For the text-containing cell, return its midpoint in [x, y] coordinate format. 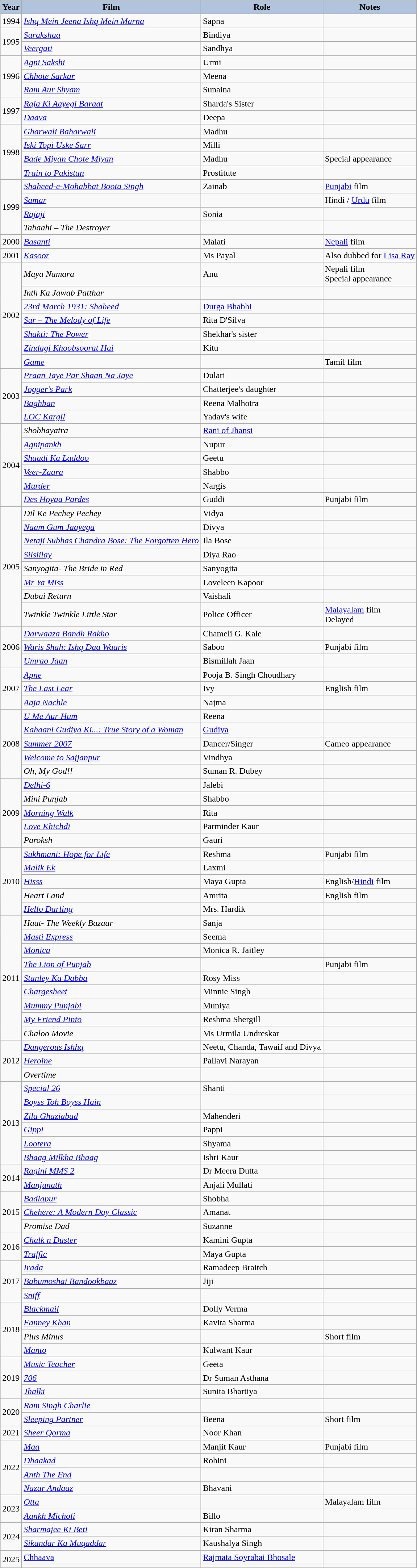
Ishri Kaur [262, 1157]
Sapna [262, 21]
Ram Aur Shyam [112, 90]
1995 [11, 42]
Raja Ki Aayegi Baraat [112, 104]
Dhaakad [112, 1460]
Gauri [262, 840]
Delhi-6 [112, 785]
Rajmata Soyrabai Bhosale [262, 1557]
Rani of Jhansi [262, 431]
2003 [11, 396]
Sleeping Partner [112, 1419]
Gharwali Baharwali [112, 131]
Overtime [112, 1075]
Heart Land [112, 895]
Chhote Sarkar [112, 76]
Film [112, 7]
Urmi [262, 62]
Kulwant Kaur [262, 1350]
Plus Minus [112, 1337]
Ms Payal [262, 255]
Special appearance [370, 159]
Guddi [262, 499]
2004 [11, 465]
2020 [11, 1412]
Malik Ek [112, 868]
2021 [11, 1433]
Twinkle Twinkle Little Star [112, 614]
Suman R. Dubey [262, 771]
Ishq Mein Jeena Ishq Mein Marna [112, 21]
Loveleen Kapoor [262, 582]
Ram Singh Charlie [112, 1405]
Ramadeep Braitch [262, 1267]
Seema [262, 937]
Ms Urmila Undreskar [262, 1033]
Sharda's Sister [262, 104]
Maya Namara [112, 274]
Amrita [262, 895]
Gudiya [262, 730]
Kahaani Gudiya Ki...: True Story of a Woman [112, 730]
Maa [112, 1447]
Zila Ghaziabad [112, 1116]
Rajaji [112, 214]
Sanyogita [262, 568]
Morning Walk [112, 812]
Love Khichdi [112, 826]
Badlapur [112, 1199]
Muniya [262, 1005]
Rohini [262, 1460]
Sikandar Ka Muqaddar [112, 1543]
Mrs. Hardik [262, 909]
Malati [262, 242]
Aaja Nachle [112, 702]
Sandhya [262, 49]
1999 [11, 207]
706 [112, 1378]
Silsiilay [112, 555]
Sanja [262, 923]
Pooja B. Singh Choudhary [262, 675]
2014 [11, 1178]
2005 [11, 566]
Police Officer [262, 614]
2024 [11, 1536]
Chehere: A Modern Day Classic [112, 1212]
2023 [11, 1509]
Basanti [112, 242]
2019 [11, 1378]
Samar [112, 200]
Beena [262, 1419]
Shakti: The Power [112, 334]
Vindhya [262, 757]
Zindagi Khoobsoorat Hai [112, 348]
Nepali film [370, 242]
Aankh Micholi [112, 1516]
Naam Gum Jaayega [112, 527]
Mini Punjab [112, 799]
Summer 2007 [112, 744]
Dulari [262, 375]
2013 [11, 1123]
Bhavani [262, 1488]
2008 [11, 744]
Masti Express [112, 937]
Parminder Kaur [262, 826]
Blackmail [112, 1309]
Chameli G. Kale [262, 634]
Kavita Sharma [262, 1323]
Iski Topi Uske Sarr [112, 145]
Dangerous Ishhq [112, 1047]
2012 [11, 1061]
Nargis [262, 486]
Boyss Toh Boyss Hain [112, 1102]
Rosy Miss [262, 978]
Train to Pakistan [112, 173]
Kamini Gupta [262, 1240]
Sunita Bhartiya [262, 1392]
Inth Ka Jawab Patthar [112, 293]
Saboo [262, 647]
Music Teacher [112, 1364]
Ragini MMS 2 [112, 1171]
Shaadi Ka Laddoo [112, 458]
Umrao Jaan [112, 661]
Irada [112, 1267]
Mahenderi [262, 1116]
Rita D'Silva [262, 320]
Daava [112, 117]
Sur – The Melody of Life [112, 320]
Shaheed-e-Mohabbat Boota Singh [112, 187]
Nepali film Special appearance [370, 274]
Manto [112, 1350]
Reshma [262, 854]
Chargesheet [112, 992]
Dr Suman Asthana [262, 1378]
Kitu [262, 348]
Malayalam film Delayed [370, 614]
Role [262, 7]
2011 [11, 978]
2009 [11, 812]
Notes [370, 7]
Sanyogita- The Bride in Red [112, 568]
Chalk n Duster [112, 1240]
Lootera [112, 1143]
Agnipankh [112, 444]
Reena Malhotra [262, 403]
Pallavi Narayan [262, 1061]
Gippi [112, 1130]
Hisss [112, 882]
Haat- The Weekly Bazaar [112, 923]
Agni Sakshi [112, 62]
2017 [11, 1281]
2015 [11, 1212]
Jhalki [112, 1392]
Sharmajee Ki Beti [112, 1530]
Jalebi [262, 785]
2016 [11, 1247]
Vaishali [262, 596]
Oh, My God!! [112, 771]
Tabaahi – The Destroyer [112, 228]
Anth The End [112, 1474]
Neetu, Chanda, Tawaif and Divya [262, 1047]
Vidya [262, 513]
The Last Lear [112, 689]
Sheer Qorma [112, 1433]
Manjit Kaur [262, 1447]
Sukhmani: Hope for Life [112, 854]
Shobhayatra [112, 431]
Babumoshai Bandookbaaz [112, 1281]
Promise Dad [112, 1226]
Bismillah Jaan [262, 661]
Dolly Verma [262, 1309]
Geetu [262, 458]
Suzanne [262, 1226]
Sniff [112, 1295]
Jiji [262, 1281]
Dubai Return [112, 596]
2018 [11, 1330]
Veer-Zaara [112, 472]
Bade Miyan Chote Miyan [112, 159]
The Lion of Punjab [112, 964]
Minnie Singh [262, 992]
Divya [262, 527]
Ivy [262, 689]
Monica [112, 950]
Anu [262, 274]
Geeta [262, 1364]
Shyama [262, 1143]
Diya Rao [262, 555]
Pappi [262, 1130]
Mr Ya Miss [112, 582]
2002 [11, 315]
Apne [112, 675]
Hello Darling [112, 909]
Reena [262, 716]
Year [11, 7]
Darwaaza Bandh Rakho [112, 634]
Kaushalya Singh [262, 1543]
Amanat [262, 1212]
LOC Kargil [112, 417]
Surakshaa [112, 35]
Durga Bhabhi [262, 306]
Paroksh [112, 840]
Hindi / Urdu film [370, 200]
Netaji Subhas Chandra Bose: The Forgotten Hero [112, 541]
23rd March 1931: Shaheed [112, 306]
2006 [11, 647]
Monica R. Jaitley [262, 950]
Bindiya [262, 35]
Jogger's Park [112, 389]
1997 [11, 110]
Otta [112, 1502]
Malayalam film [370, 1502]
Prostitute [262, 173]
Veergati [112, 49]
Chhaava [112, 1557]
Des Hoyaa Pardes [112, 499]
Nazar Andaaz [112, 1488]
Billo [262, 1516]
Praan Jaye Par Shaan Na Jaye [112, 375]
Stanley Ka Dabba [112, 978]
2025 [11, 1559]
Reshma Shergill [262, 1019]
2022 [11, 1467]
Fanney Khan [112, 1323]
Laxmi [262, 868]
2000 [11, 242]
Deepa [262, 117]
Nupur [262, 444]
Shekhar's sister [262, 334]
Yadav's wife [262, 417]
Dr Meera Dutta [262, 1171]
Kiran Sharma [262, 1530]
2001 [11, 255]
My Friend Pinto [112, 1019]
Shanti [262, 1088]
Chaloo Movie [112, 1033]
1994 [11, 21]
1996 [11, 76]
2010 [11, 881]
Tamil film [370, 361]
Traffic [112, 1254]
Heroine [112, 1061]
Dil Ke Pechey Pechey [112, 513]
Special 26 [112, 1088]
Welcome to Sajjanpur [112, 757]
Milli [262, 145]
English/Hindi film [370, 882]
Sunaina [262, 90]
2007 [11, 689]
Baghban [112, 403]
Meena [262, 76]
Shobha [262, 1199]
Ila Bose [262, 541]
Manjunath [112, 1185]
Sonia [262, 214]
1998 [11, 152]
Game [112, 361]
Waris Shah: Ishq Daa Waaris [112, 647]
U Me Aur Hum [112, 716]
Zainab [262, 187]
Also dubbed for Lisa Ray [370, 255]
Noor Khan [262, 1433]
Murder [112, 486]
Mummy Punjabi [112, 1005]
Najma [262, 702]
Dancer/Singer [262, 744]
Anjali Mullati [262, 1185]
Rita [262, 812]
Cameo appearance [370, 744]
Chatterjee's daughter [262, 389]
Kasoor [112, 255]
Bhaag Milkha Bhaag [112, 1157]
